Provide the [x, y] coordinate of the cell's center where the given text is located.  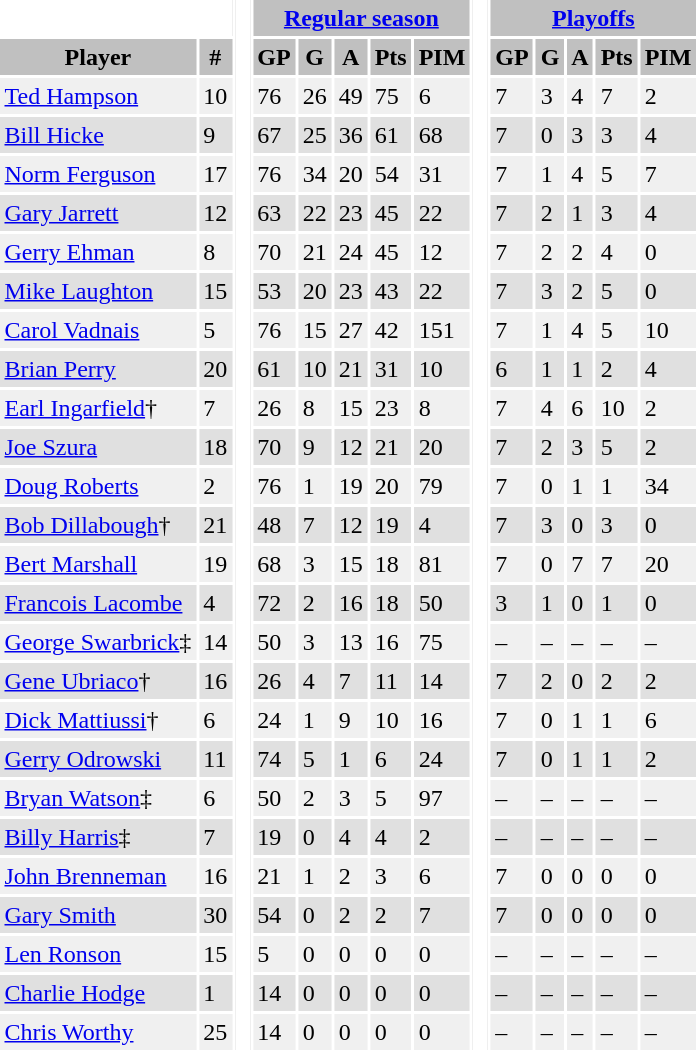
17 [216, 174]
Gerry Odrowski [98, 759]
Gary Smith [98, 915]
Gerry Ehman [98, 252]
Mike Laughton [98, 291]
Norm Ferguson [98, 174]
Player [98, 57]
Bob Dillabough† [98, 525]
Carol Vadnais [98, 330]
27 [350, 330]
74 [274, 759]
Ted Hampson [98, 96]
72 [274, 603]
Brian Perry [98, 369]
Chris Worthy [98, 1032]
Doug Roberts [98, 486]
Regular season [362, 18]
30 [216, 915]
George Swarbrick‡ [98, 642]
151 [442, 330]
Gene Ubriaco† [98, 681]
Bill Hicke [98, 135]
53 [274, 291]
81 [442, 564]
63 [274, 213]
# [216, 57]
97 [442, 798]
Playoffs [594, 18]
Francois Lacombe [98, 603]
36 [350, 135]
79 [442, 486]
Len Ronson [98, 954]
67 [274, 135]
Billy Harris‡ [98, 837]
13 [350, 642]
Joe Szura [98, 447]
49 [350, 96]
Bert Marshall [98, 564]
Gary Jarrett [98, 213]
John Brenneman [98, 876]
48 [274, 525]
43 [390, 291]
Bryan Watson‡ [98, 798]
Charlie Hodge [98, 993]
Dick Mattiussi† [98, 720]
Earl Ingarfield† [98, 408]
42 [390, 330]
